From the cell containing the given text, extract its center point as (X, Y) coordinate. 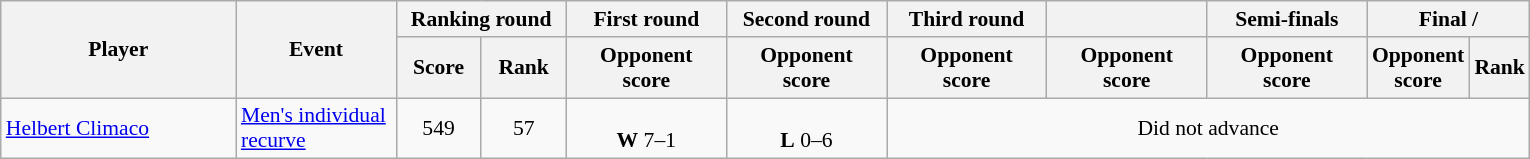
Final / (1448, 19)
549 (438, 128)
Men's individual recurve (316, 128)
W 7–1 (646, 128)
Did not advance (1208, 128)
Semi-finals (1287, 19)
57 (524, 128)
Second round (806, 19)
Third round (966, 19)
Player (118, 50)
First round (646, 19)
Event (316, 50)
Helbert Climaco (118, 128)
Ranking round (481, 19)
L 0–6 (806, 128)
Score (438, 68)
